Extract the [X, Y] coordinate from the center of the cell holding the provided text.  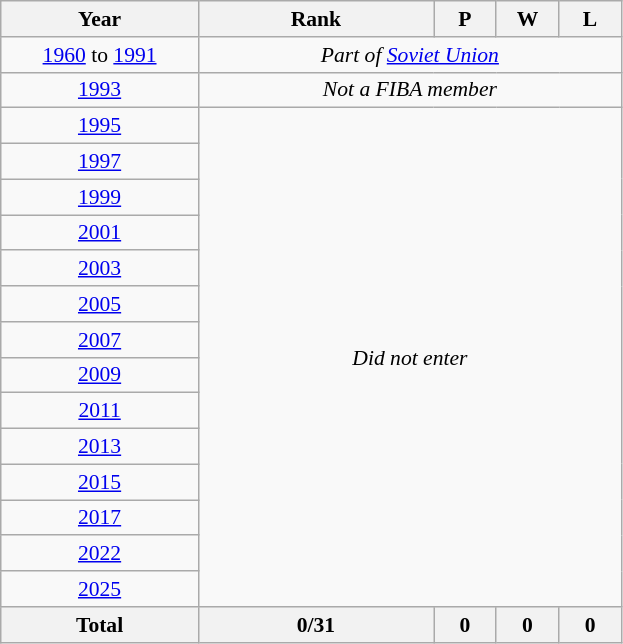
1993 [100, 90]
2005 [100, 304]
2009 [100, 375]
2015 [100, 482]
2022 [100, 554]
Did not enter [410, 358]
2001 [100, 233]
1997 [100, 162]
Rank [316, 19]
P [466, 19]
Not a FIBA member [410, 90]
2011 [100, 411]
2025 [100, 589]
0/31 [316, 625]
1960 to 1991 [100, 55]
Year [100, 19]
2017 [100, 518]
1995 [100, 126]
2007 [100, 340]
2003 [100, 269]
W [528, 19]
2013 [100, 447]
1999 [100, 197]
Total [100, 625]
L [590, 19]
Part of Soviet Union [410, 55]
